Detect which cell encompasses the target text, then output its [x, y] center coordinate. 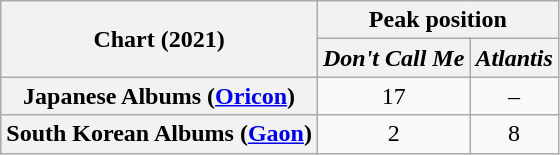
Chart (2021) [160, 39]
Don't Call Me [393, 58]
– [514, 96]
South Korean Albums (Gaon) [160, 134]
2 [393, 134]
Peak position [438, 20]
Atlantis [514, 58]
8 [514, 134]
17 [393, 96]
Japanese Albums (Oricon) [160, 96]
